Extract the [x, y] coordinate from the center of the cell holding the provided text.  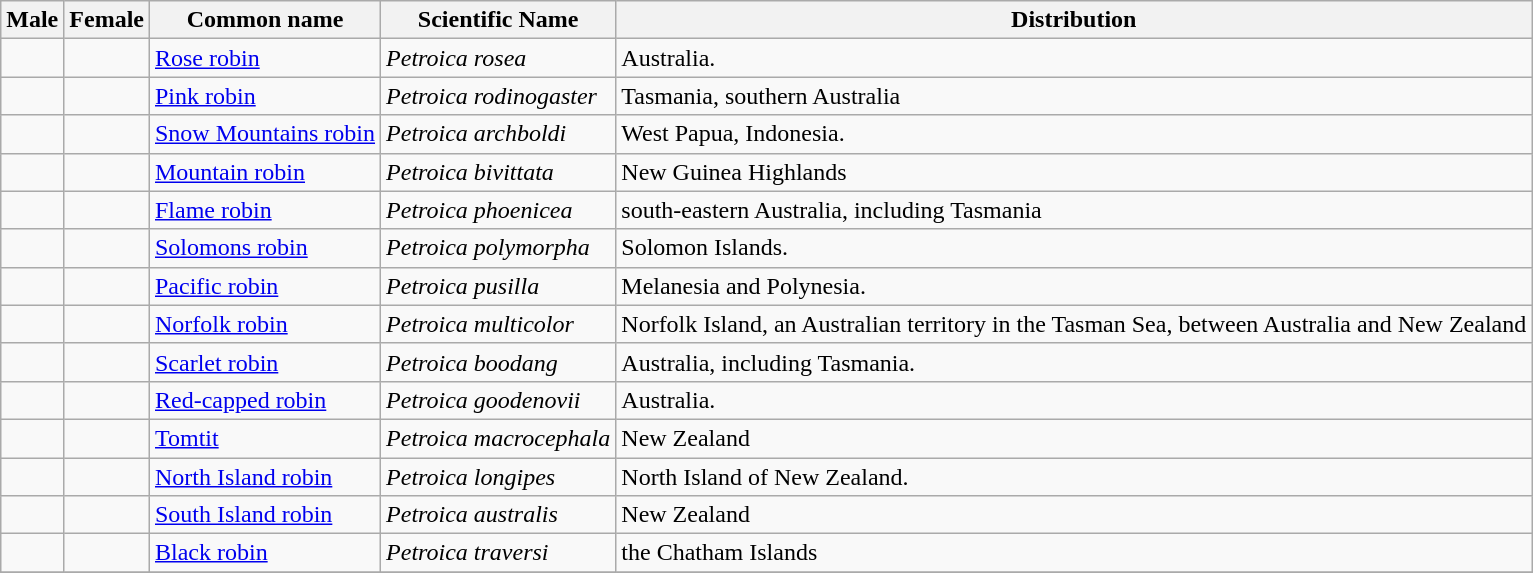
Scientific Name [498, 20]
Pacific robin [264, 286]
Flame robin [264, 210]
North Island of New Zealand. [1074, 477]
Petroica macrocephala [498, 438]
Black robin [264, 553]
Norfolk robin [264, 324]
Petroica archboldi [498, 134]
Petroica polymorpha [498, 248]
New Guinea Highlands [1074, 172]
Common name [264, 20]
Solomon Islands. [1074, 248]
Melanesia and Polynesia. [1074, 286]
Distribution [1074, 20]
Petroica phoenicea [498, 210]
Petroica traversi [498, 553]
South Island robin [264, 515]
North Island robin [264, 477]
Petroica longipes [498, 477]
Petroica rodinogaster [498, 96]
Tasmania, southern Australia [1074, 96]
Petroica goodenovii [498, 400]
Male [32, 20]
Norfolk Island, an Australian territory in the Tasman Sea, between Australia and New Zealand [1074, 324]
Pink robin [264, 96]
south-eastern Australia, including Tasmania [1074, 210]
Petroica multicolor [498, 324]
Petroica boodang [498, 362]
Petroica bivittata [498, 172]
West Papua, Indonesia. [1074, 134]
the Chatham Islands [1074, 553]
Petroica australis [498, 515]
Scarlet robin [264, 362]
Petroica pusilla [498, 286]
Female [107, 20]
Rose robin [264, 58]
Mountain robin [264, 172]
Solomons robin [264, 248]
Tomtit [264, 438]
Australia, including Tasmania. [1074, 362]
Red-capped robin [264, 400]
Snow Mountains robin [264, 134]
Petroica rosea [498, 58]
